Provide the [x, y] coordinate of the cell's center where the given text is located.  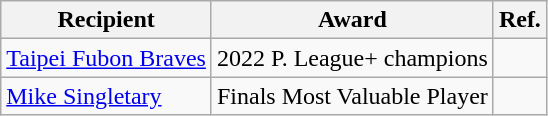
Award [352, 20]
Ref. [520, 20]
Taipei Fubon Braves [106, 58]
Recipient [106, 20]
Finals Most Valuable Player [352, 96]
2022 P. League+ champions [352, 58]
Mike Singletary [106, 96]
